Capture the cell that displays the provided text and extract its (X, Y) central coordinate. 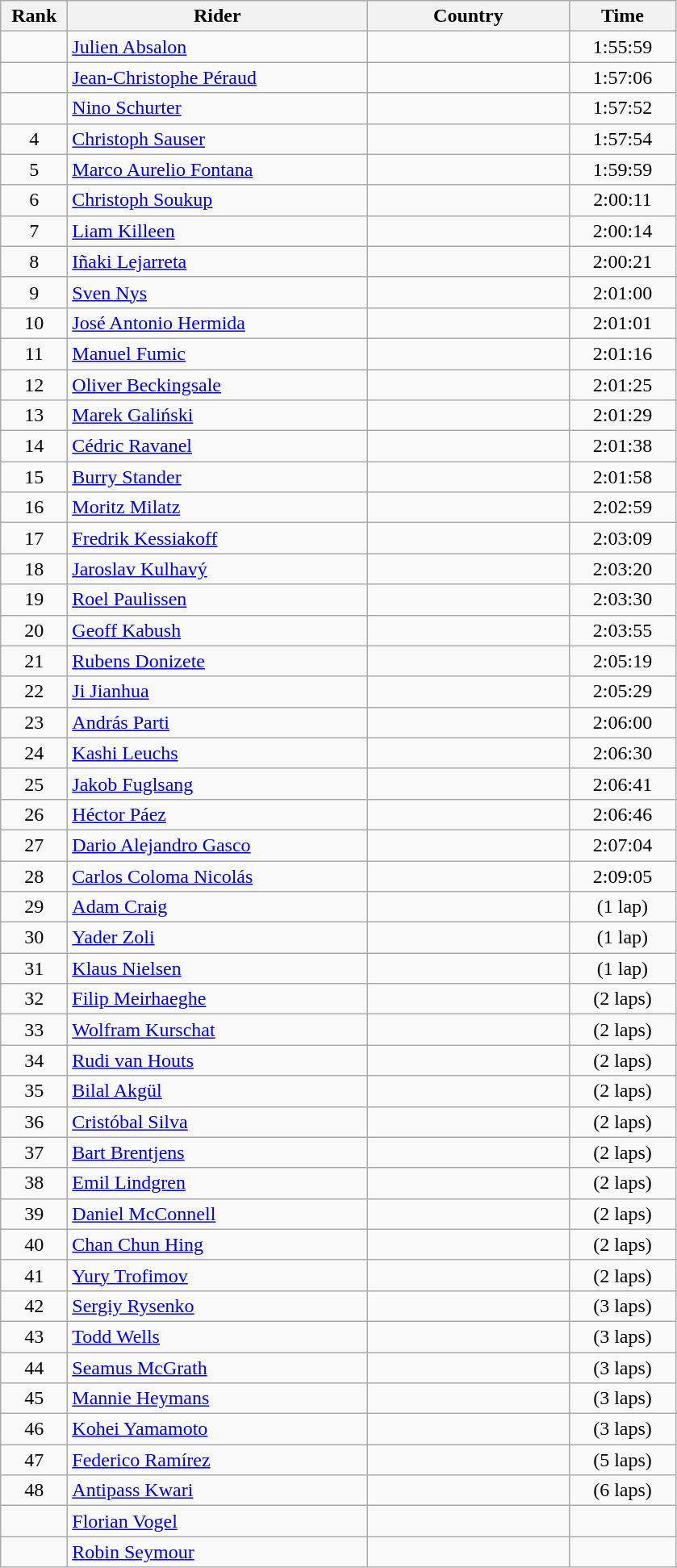
Daniel McConnell (218, 1214)
Seamus McGrath (218, 1368)
28 (34, 876)
Julien Absalon (218, 47)
42 (34, 1306)
11 (34, 353)
35 (34, 1091)
Oliver Beckingsale (218, 385)
41 (34, 1275)
2:06:41 (623, 784)
András Parti (218, 722)
39 (34, 1214)
19 (34, 600)
34 (34, 1060)
Christoph Soukup (218, 200)
24 (34, 753)
18 (34, 569)
2:01:29 (623, 416)
2:01:00 (623, 292)
43 (34, 1336)
1:59:59 (623, 169)
Time (623, 16)
30 (34, 938)
15 (34, 477)
12 (34, 385)
16 (34, 508)
48 (34, 1491)
2:01:38 (623, 446)
1:57:52 (623, 108)
José Antonio Hermida (218, 323)
Jakob Fuglsang (218, 784)
38 (34, 1183)
1:55:59 (623, 47)
Sergiy Rysenko (218, 1306)
2:00:11 (623, 200)
2:00:21 (623, 261)
Christoph Sauser (218, 139)
Héctor Páez (218, 814)
Rubens Donizete (218, 661)
Todd Wells (218, 1336)
Jean-Christophe Péraud (218, 77)
Klaus Nielsen (218, 968)
Kashi Leuchs (218, 753)
25 (34, 784)
Carlos Coloma Nicolás (218, 876)
2:03:55 (623, 630)
37 (34, 1152)
Cristóbal Silva (218, 1122)
Rudi van Houts (218, 1060)
Antipass Kwari (218, 1491)
2:06:46 (623, 814)
Nino Schurter (218, 108)
Jaroslav Kulhavý (218, 569)
13 (34, 416)
2:03:09 (623, 538)
(6 laps) (623, 1491)
6 (34, 200)
Bart Brentjens (218, 1152)
2:03:20 (623, 569)
44 (34, 1368)
2:06:30 (623, 753)
Emil Lindgren (218, 1183)
40 (34, 1244)
Fredrik Kessiakoff (218, 538)
23 (34, 722)
32 (34, 999)
Liam Killeen (218, 231)
Federico Ramírez (218, 1460)
Cédric Ravanel (218, 446)
Country (468, 16)
1:57:06 (623, 77)
31 (34, 968)
Marek Galiński (218, 416)
8 (34, 261)
Mannie Heymans (218, 1399)
Adam Craig (218, 907)
7 (34, 231)
Yader Zoli (218, 938)
5 (34, 169)
Filip Meirhaeghe (218, 999)
14 (34, 446)
Roel Paulissen (218, 600)
Ji Jianhua (218, 692)
22 (34, 692)
36 (34, 1122)
2:02:59 (623, 508)
9 (34, 292)
2:00:14 (623, 231)
Rider (218, 16)
2:09:05 (623, 876)
1:57:54 (623, 139)
2:05:19 (623, 661)
2:03:30 (623, 600)
2:01:01 (623, 323)
Florian Vogel (218, 1521)
Dario Alejandro Gasco (218, 845)
10 (34, 323)
Rank (34, 16)
Moritz Milatz (218, 508)
Geoff Kabush (218, 630)
47 (34, 1460)
2:01:25 (623, 385)
Manuel Fumic (218, 353)
(5 laps) (623, 1460)
21 (34, 661)
33 (34, 1030)
Kohei Yamamoto (218, 1429)
2:05:29 (623, 692)
2:01:16 (623, 353)
4 (34, 139)
Yury Trofimov (218, 1275)
Burry Stander (218, 477)
Chan Chun Hing (218, 1244)
46 (34, 1429)
45 (34, 1399)
27 (34, 845)
29 (34, 907)
2:07:04 (623, 845)
26 (34, 814)
Wolfram Kurschat (218, 1030)
2:01:58 (623, 477)
Sven Nys (218, 292)
20 (34, 630)
Bilal Akgül (218, 1091)
Marco Aurelio Fontana (218, 169)
17 (34, 538)
Iñaki Lejarreta (218, 261)
Robin Seymour (218, 1552)
2:06:00 (623, 722)
